Provide the (x, y) coordinate of the cell's center where the given text is located.  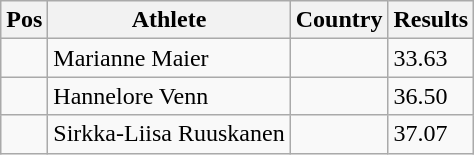
Athlete (169, 20)
37.07 (431, 134)
36.50 (431, 96)
Sirkka-Liisa Ruuskanen (169, 134)
Marianne Maier (169, 58)
Hannelore Venn (169, 96)
Pos (24, 20)
Country (339, 20)
Results (431, 20)
33.63 (431, 58)
